Locate the cell with the specified text and output its (x, y) center coordinate. 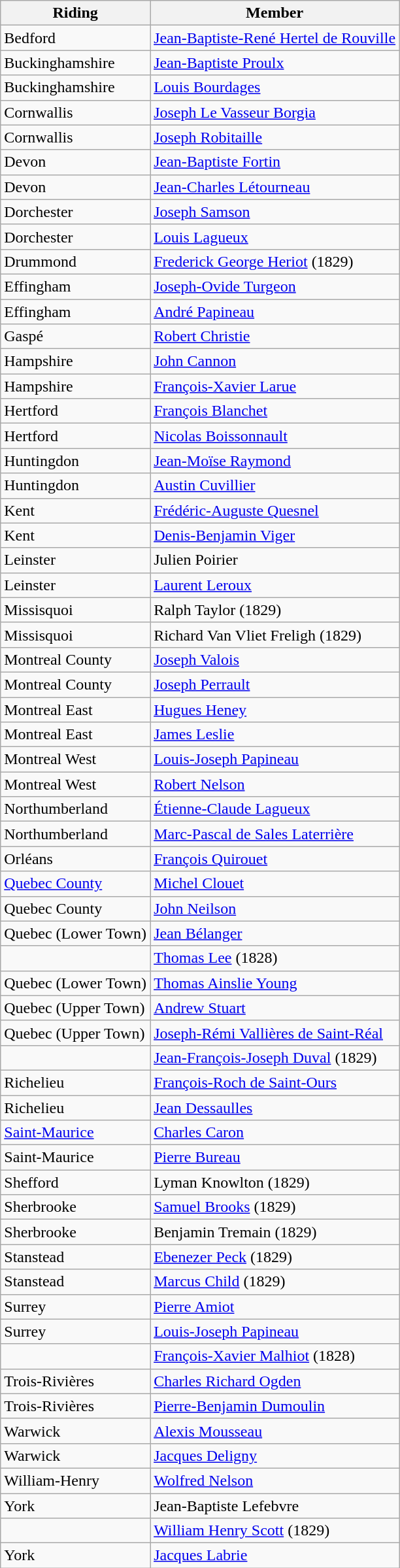
Joseph Perrault (275, 684)
Joseph-Ovide Turgeon (275, 286)
Jacques Deligny (275, 1456)
Marc-Pascal de Sales Laterrière (275, 834)
Joseph-Rémi Vallières de Saint-Réal (275, 1033)
Riding (76, 13)
François Blanchet (275, 411)
James Leslie (275, 735)
Thomas Lee (1828) (275, 958)
Joseph Le Vasseur Borgia (275, 112)
Jacques Labrie (275, 1556)
Robert Christie (275, 337)
Shefford (76, 1182)
Laurent Leroux (275, 585)
Thomas Ainslie Young (275, 983)
Nicolas Boissonnault (275, 436)
Louis Lagueux (275, 237)
Charles Richard Ogden (275, 1381)
Jean-Charles Létourneau (275, 187)
Michel Clouet (275, 884)
Marcus Child (1829) (275, 1282)
François-Roch de Saint-Ours (275, 1082)
François Quirouet (275, 859)
Robert Nelson (275, 784)
Jean-Baptiste-René Hertel de Rouville (275, 38)
William-Henry (76, 1480)
Austin Cuvillier (275, 486)
Joseph Valois (275, 659)
Jean-Baptiste Lefebvre (275, 1505)
Benjamin Tremain (1829) (275, 1232)
Gaspé (76, 337)
Pierre-Benjamin Dumoulin (275, 1406)
Louis Bourdages (275, 88)
Pierre Bureau (275, 1158)
Jean-Baptiste Proulx (275, 63)
Pierre Amiot (275, 1307)
Member (275, 13)
Hugues Heney (275, 709)
Denis-Benjamin Viger (275, 535)
François-Xavier Larue (275, 386)
Frederick George Heriot (1829) (275, 261)
André Papineau (275, 312)
Bedford (76, 38)
Ralph Taylor (1829) (275, 610)
Drummond (76, 261)
Andrew Stuart (275, 1008)
François-Xavier Malhiot (1828) (275, 1356)
Lyman Knowlton (1829) (275, 1182)
Julien Poirier (275, 560)
Joseph Robitaille (275, 137)
Étienne-Claude Lagueux (275, 809)
Jean Bélanger (275, 933)
Frédéric-Auguste Quesnel (275, 510)
John Cannon (275, 361)
Wolfred Nelson (275, 1480)
Jean Dessaulles (275, 1108)
Orléans (76, 859)
William Henry Scott (1829) (275, 1531)
Charles Caron (275, 1133)
Alexis Mousseau (275, 1431)
Richard Van Vliet Freligh (1829) (275, 635)
Ebenezer Peck (1829) (275, 1257)
Samuel Brooks (1829) (275, 1207)
Jean-Baptiste Fortin (275, 162)
John Neilson (275, 909)
Jean-François-Joseph Duval (1829) (275, 1058)
Jean-Moïse Raymond (275, 461)
Joseph Samson (275, 212)
